From the cell containing the given text, extract its center point as (X, Y) coordinate. 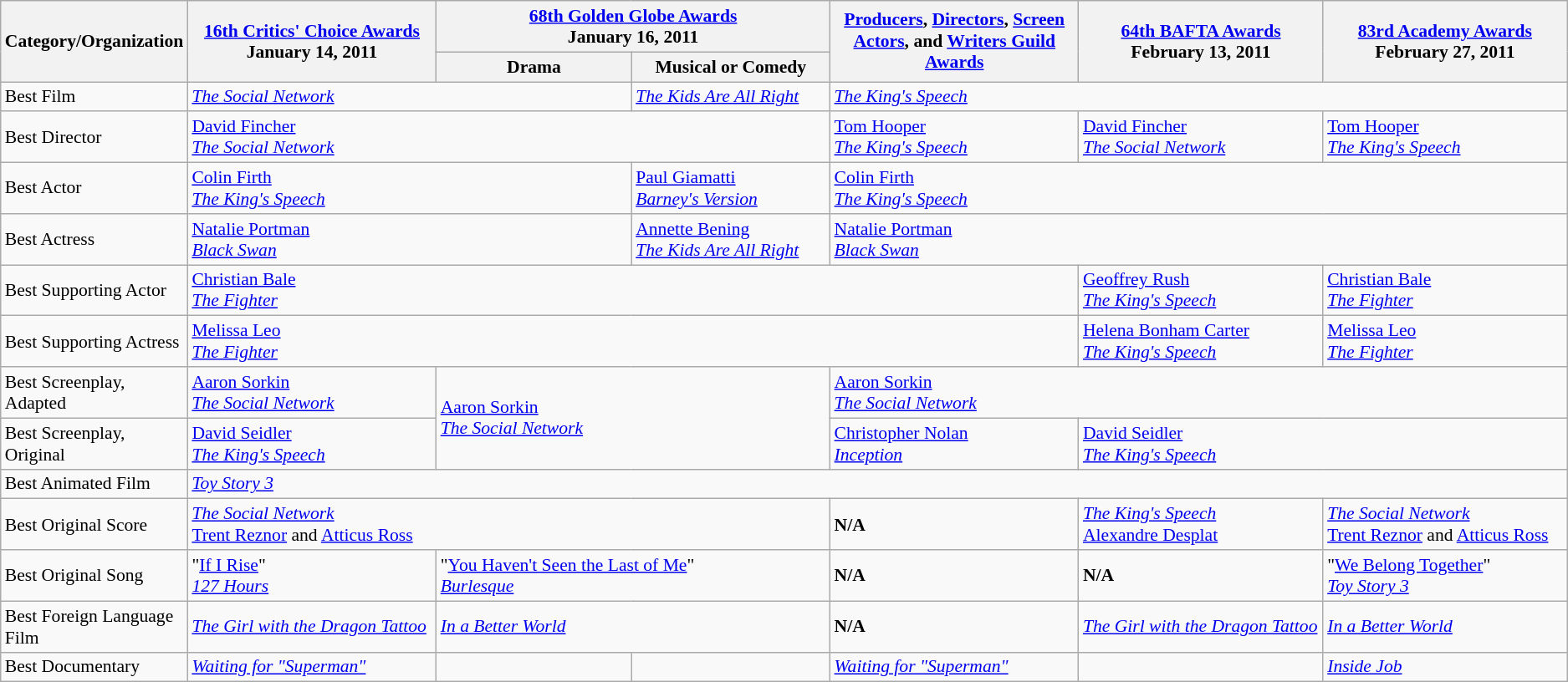
Best Animated Film (94, 484)
Best Director (94, 137)
Inside Job (1445, 667)
Best Actress (94, 239)
Best Film (94, 97)
64th BAFTA AwardsFebruary 13, 2011 (1201, 42)
Christopher NolanInception (955, 443)
Best Foreign Language Film (94, 627)
68th Golden Globe AwardsJanuary 16, 2011 (634, 27)
Toy Story 3 (876, 484)
Best Documentary (94, 667)
Best Actor (94, 189)
"We Belong Together"Toy Story 3 (1445, 575)
Category/Organization (94, 42)
"You Haven't Seen the Last of Me"Burlesque (634, 575)
"If I Rise"127 Hours (311, 575)
The King's SpeechAlexandre Desplat (1201, 525)
Musical or Comedy (731, 67)
The King's Speech (1199, 97)
83rd Academy AwardsFebruary 27, 2011 (1445, 42)
Best Screenplay, Original (94, 443)
Producers, Directors, Screen Actors, and Writers Guild Awards (955, 42)
Best Screenplay, Adapted (94, 393)
Annette BeningThe Kids Are All Right (731, 239)
Drama (534, 67)
Best Supporting Actor (94, 291)
The Social Network (410, 97)
Best Original Song (94, 575)
Paul GiamattiBarney's Version (731, 189)
Geoffrey RushThe King's Speech (1201, 291)
Helena Bonham CarterThe King's Speech (1201, 341)
The Kids Are All Right (731, 97)
16th Critics' Choice AwardsJanuary 14, 2011 (311, 42)
Best Supporting Actress (94, 341)
Best Original Score (94, 525)
